From the cell containing the given text, extract its center point as [X, Y] coordinate. 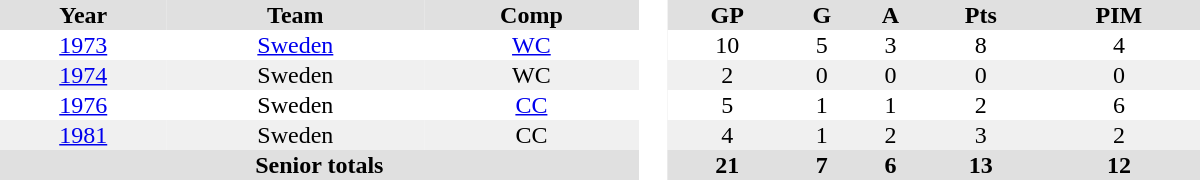
A [890, 15]
Pts [981, 15]
GP [728, 15]
1973 [83, 45]
1981 [83, 135]
Year [83, 15]
1976 [83, 105]
10 [728, 45]
G [822, 15]
8 [981, 45]
1974 [83, 75]
13 [981, 165]
Comp [531, 15]
7 [822, 165]
Senior totals [320, 165]
PIM [1119, 15]
21 [728, 165]
12 [1119, 165]
Team [295, 15]
